Search for the cell housing the specified text and yield its (x, y) center coordinate. 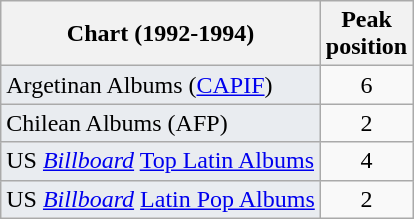
6 (366, 85)
Chart (1992-1994) (161, 34)
4 (366, 161)
US Billboard Latin Pop Albums (161, 199)
US Billboard Top Latin Albums (161, 161)
Chilean Albums (AFP) (161, 123)
Argetinan Albums (CAPIF) (161, 85)
Peakposition (366, 34)
